Capture the cell that displays the provided text and extract its [x, y] central coordinate. 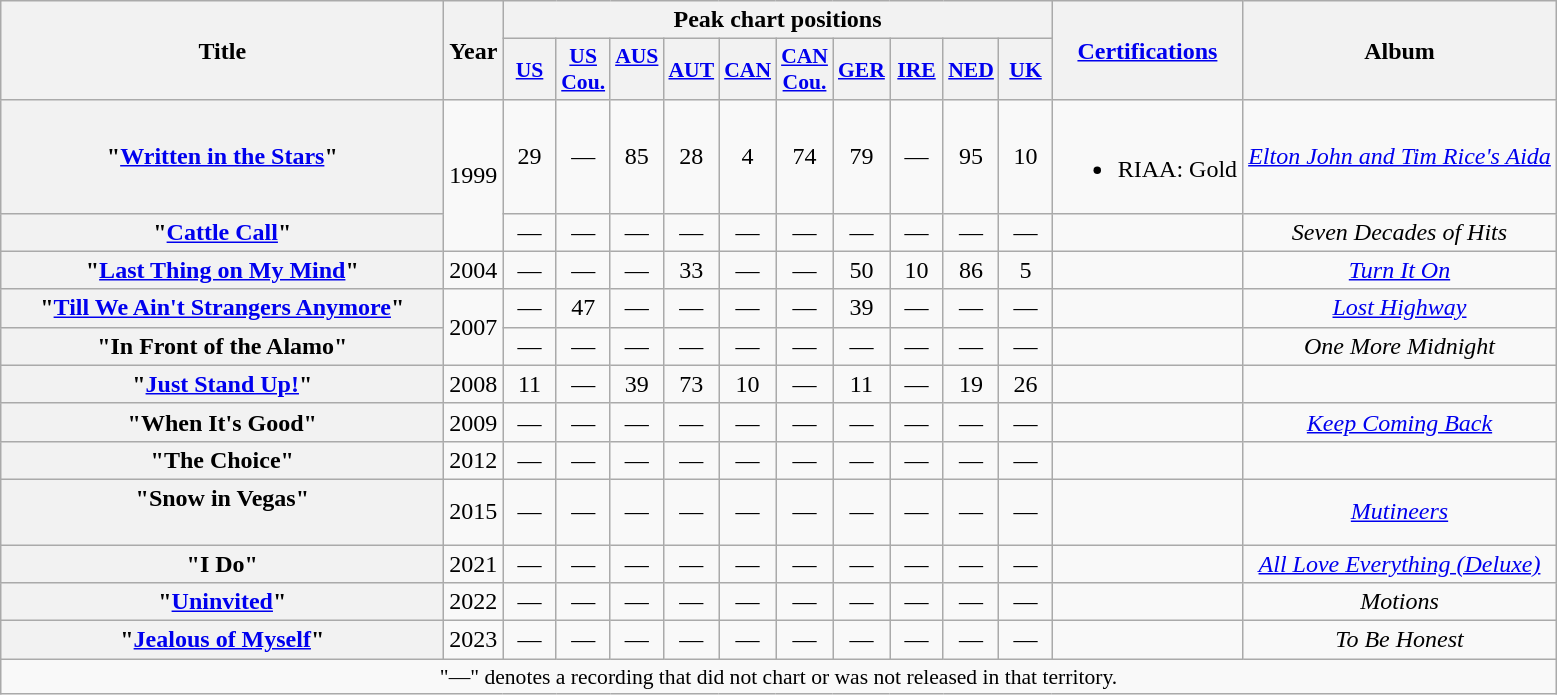
2012 [474, 460]
2021 [474, 563]
Certifications [1147, 50]
US [530, 70]
Mutineers [1400, 512]
79 [862, 156]
"Last Thing on My Mind" [222, 270]
"—" denotes a recording that did not chart or was not released in that territory. [779, 677]
"Just Stand Up!" [222, 384]
"Written in the Stars" [222, 156]
4 [748, 156]
Seven Decades of Hits [1400, 232]
19 [971, 384]
2023 [474, 640]
"When It's Good" [222, 422]
"The Choice" [222, 460]
IRE [916, 70]
47 [583, 308]
One More Midnight [1400, 346]
86 [971, 270]
50 [862, 270]
Year [474, 50]
"Till We Ain't Strangers Anymore" [222, 308]
"I Do" [222, 563]
74 [804, 156]
NED [971, 70]
Title [222, 50]
28 [691, 156]
AUT [691, 70]
UK [1026, 70]
"Uninvited" [222, 602]
2022 [474, 602]
33 [691, 270]
To Be Honest [1400, 640]
USCou. [583, 70]
2007 [474, 327]
CANCou. [804, 70]
1999 [474, 176]
95 [971, 156]
"Cattle Call" [222, 232]
"Snow in Vegas" [222, 512]
Keep Coming Back [1400, 422]
Album [1400, 50]
GER [862, 70]
2009 [474, 422]
73 [691, 384]
Motions [1400, 602]
2008 [474, 384]
Turn It On [1400, 270]
"Jealous of Myself" [222, 640]
AUS [636, 70]
Peak chart positions [778, 20]
5 [1026, 270]
"In Front of the Alamo" [222, 346]
Elton John and Tim Rice's Aida [1400, 156]
26 [1026, 384]
RIAA: Gold [1147, 156]
CAN [748, 70]
29 [530, 156]
Lost Highway [1400, 308]
2015 [474, 512]
All Love Everything (Deluxe) [1400, 563]
85 [636, 156]
2004 [474, 270]
